Provide the (x, y) coordinate of the cell's center where the given text is located.  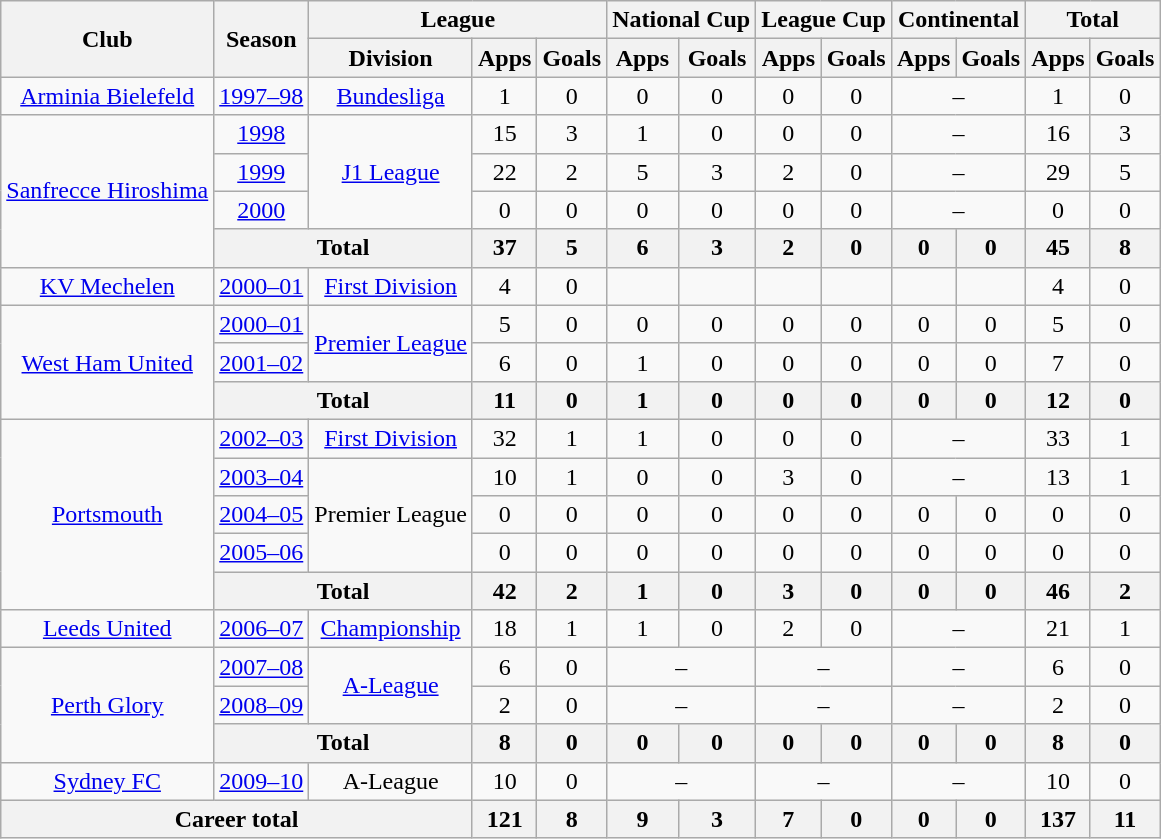
League Cup (824, 20)
33 (1058, 438)
2007–08 (262, 667)
Career total (237, 819)
Leeds United (108, 629)
Sanfrecce Hiroshima (108, 191)
1999 (262, 172)
Perth Glory (108, 705)
Club (108, 39)
21 (1058, 629)
2003–04 (262, 477)
Sydney FC (108, 781)
2000 (262, 210)
Bundesliga (391, 96)
16 (1058, 134)
37 (504, 248)
Portsmouth (108, 514)
National Cup (682, 20)
2006–07 (262, 629)
2009–10 (262, 781)
2002–03 (262, 438)
46 (1058, 591)
West Ham United (108, 362)
League (458, 20)
1998 (262, 134)
Continental (958, 20)
Arminia Bielefeld (108, 96)
9 (643, 819)
Season (262, 39)
42 (504, 591)
J1 League (391, 172)
KV Mechelen (108, 286)
45 (1058, 248)
18 (504, 629)
Division (391, 58)
2001–02 (262, 362)
15 (504, 134)
137 (1058, 819)
Championship (391, 629)
29 (1058, 172)
32 (504, 438)
12 (1058, 400)
1997–98 (262, 96)
2004–05 (262, 515)
2008–09 (262, 705)
13 (1058, 477)
2005–06 (262, 553)
22 (504, 172)
121 (504, 819)
